Determine the (x, y) coordinate at the center of the cell enclosing the given text.  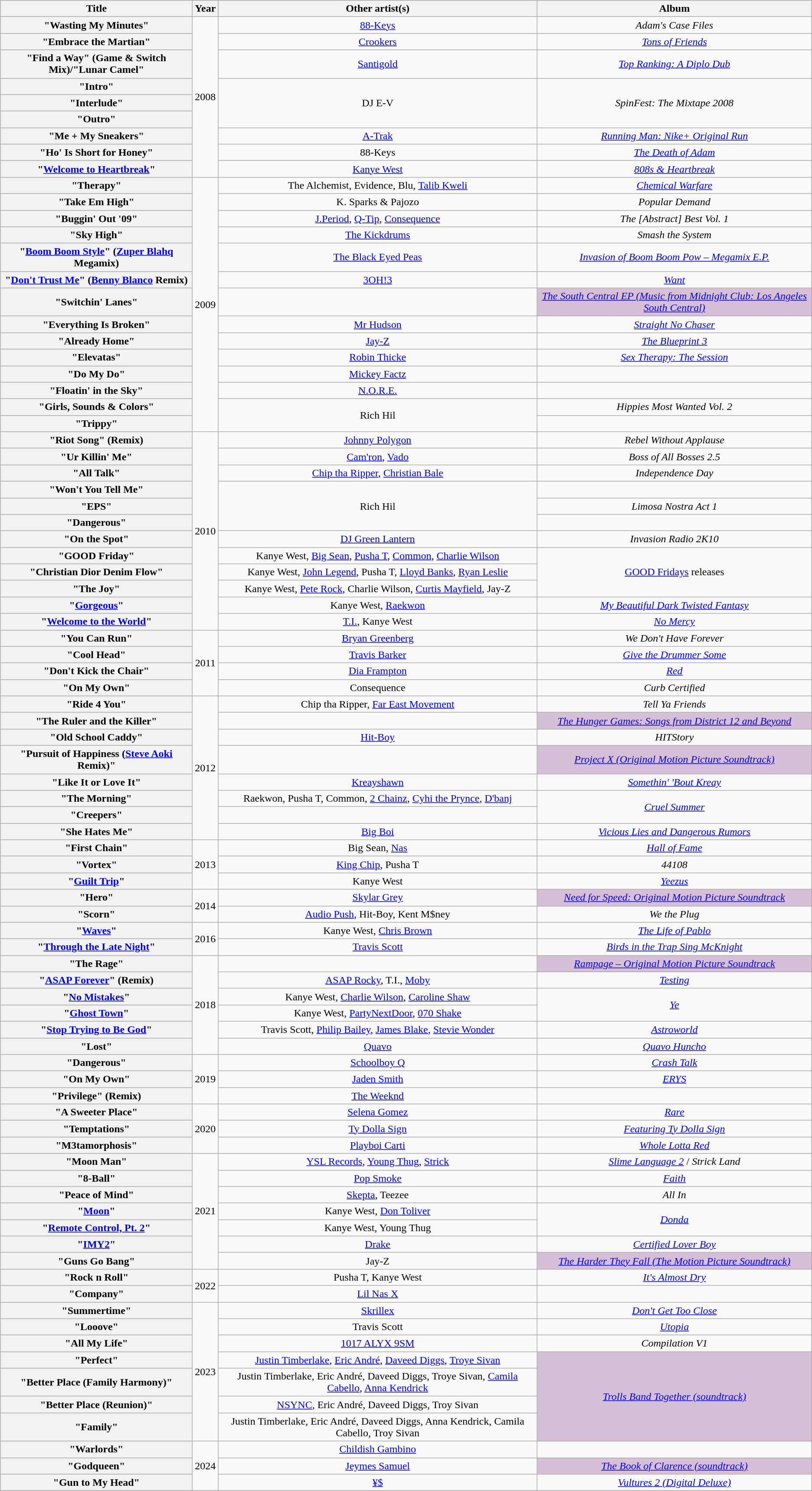
The Harder They Fall (The Motion Picture Soundtrack) (674, 1261)
"Take Em High" (96, 202)
"Cool Head" (96, 655)
Whole Lotta Red (674, 1145)
"The Rage" (96, 963)
"Interlude" (96, 103)
"Vortex" (96, 865)
Yeezus (674, 881)
"Warlords" (96, 1449)
2013 (206, 865)
"Better Place (Reunion)" (96, 1405)
Consequence (378, 688)
44108 (674, 865)
Smash the System (674, 235)
The Book of Clarence (soundtrack) (674, 1466)
"Therapy" (96, 185)
The Blueprint 3 (674, 341)
The Alchemist, Evidence, Blu, Talib Kweli (378, 185)
Faith (674, 1178)
K. Sparks & Pajozo (378, 202)
"The Morning" (96, 799)
"All My Life" (96, 1344)
"First Chain" (96, 848)
DJ Green Lantern (378, 539)
"Family" (96, 1427)
We the Plug (674, 914)
The Kickdrums (378, 235)
Big Sean, Nas (378, 848)
Give the Drummer Some (674, 655)
"Guns Go Bang" (96, 1261)
"The Joy" (96, 589)
Selena Gomez (378, 1112)
Robin Thicke (378, 357)
Title (96, 9)
"Don't Kick the Chair" (96, 671)
Schoolboy Q (378, 1063)
"Me + My Sneakers" (96, 136)
Top Ranking: A Diplo Dub (674, 64)
Featuring Ty Dolla Sign (674, 1129)
Astroworld (674, 1029)
2020 (206, 1129)
Bryan Greenberg (378, 638)
"On the Spot" (96, 539)
"Moon Man" (96, 1162)
Album (674, 9)
Justin Timberlake, Eric André, Daveed Diggs, Troye Sivan (378, 1360)
"Pursuit of Happiness (Steve Aoki Remix)" (96, 759)
Vicious Lies and Dangerous Rumors (674, 832)
"Through the Late Night" (96, 947)
J.Period, Q-Tip, Consequence (378, 218)
"Scorn" (96, 914)
"She Hates Me" (96, 832)
"Floatin' in the Sky" (96, 390)
Ty Dolla Sign (378, 1129)
Kanye West, Chris Brown (378, 931)
"M3tamorphosis" (96, 1145)
Utopia (674, 1327)
Want (674, 280)
"Intro" (96, 86)
The South Central EP (Music from Midnight Club: Los Angeles South Central) (674, 302)
"Ur Killin' Me" (96, 456)
Tons of Friends (674, 42)
"Creepers" (96, 815)
Kanye West, Big Sean, Pusha T, Common, Charlie Wilson (378, 556)
No Mercy (674, 622)
ERYS (674, 1079)
We Don't Have Forever (674, 638)
DJ E-V (378, 103)
The Hunger Games: Songs from District 12 and Beyond (674, 721)
Year (206, 9)
The Death of Adam (674, 152)
HITStory (674, 737)
Kanye West, John Legend, Pusha T, Lloyd Banks, Ryan Leslie (378, 572)
Kanye West, Young Thug (378, 1228)
Slime Language 2 / Strick Land (674, 1162)
"Girls, Sounds & Colors" (96, 407)
Invasion of Boom Boom Pow – Megamix E.P. (674, 258)
"Find a Way" (Game & Switch Mix)/"Lunar Camel" (96, 64)
"Rock n Roll" (96, 1277)
3OH!3 (378, 280)
"All Talk" (96, 473)
Jeymes Samuel (378, 1466)
Need for Speed: Original Motion Picture Soundtrack (674, 898)
Cruel Summer (674, 807)
2023 (206, 1372)
"Riot Song" (Remix) (96, 440)
"Summertime" (96, 1311)
"Stop Trying to Be God" (96, 1029)
Audio Push, Hit-Boy, Kent M$ney (378, 914)
"Do My Do" (96, 374)
Kanye West, Charlie Wilson, Caroline Shaw (378, 996)
Chip tha Ripper, Far East Movement (378, 704)
"Switchin' Lanes" (96, 302)
T.I., Kanye West (378, 622)
YSL Records, Young Thug, Strick (378, 1162)
Hippies Most Wanted Vol. 2 (674, 407)
Straight No Chaser (674, 324)
Playboi Carti (378, 1145)
Justin Timberlake, Eric André, Daveed Diggs, Anna Kendrick, Camila Cabello, Troy Sivan (378, 1427)
Popular Demand (674, 202)
Running Man: Nike+ Original Run (674, 136)
It's Almost Dry (674, 1277)
The Black Eyed Peas (378, 258)
2019 (206, 1079)
"Perfect" (96, 1360)
Skepta, Teezee (378, 1195)
"Privilege" (Remix) (96, 1096)
King Chip, Pusha T (378, 865)
Sex Therapy: The Session (674, 357)
"Buggin' Out '09" (96, 218)
"A Sweeter Place" (96, 1112)
Pusha T, Kanye West (378, 1277)
"Wasting My Minutes" (96, 25)
"Temptations" (96, 1129)
"ASAP Forever" (Remix) (96, 980)
2022 (206, 1285)
Kanye West, PartyNextDoor, 070 Shake (378, 1013)
Raekwon, Pusha T, Common, 2 Chainz, Cyhi the Prynce, D'banj (378, 799)
Compilation V1 (674, 1344)
Pop Smoke (378, 1178)
Independence Day (674, 473)
"No Mistakes" (96, 996)
"Ride 4 You" (96, 704)
"Elevatas" (96, 357)
Santigold (378, 64)
Chemical Warfare (674, 185)
Skylar Grey (378, 898)
Jaden Smith (378, 1079)
"IMY2" (96, 1244)
"Waves" (96, 931)
"Peace of Mind" (96, 1195)
Invasion Radio 2K10 (674, 539)
Dia Frampton (378, 671)
SpinFest: The Mixtape 2008 (674, 103)
"Boom Boom Style" (Zuper Blahq Megamix) (96, 258)
"Outro" (96, 119)
Project X (Original Motion Picture Soundtrack) (674, 759)
Mr Hudson (378, 324)
Kanye West, Raekwon (378, 605)
Somethin' 'Bout Kreay (674, 782)
The [Abstract] Best Vol. 1 (674, 218)
"Remote Control, Pt. 2" (96, 1228)
"Won't You Tell Me" (96, 489)
All In (674, 1195)
Hit-Boy (378, 737)
Lil Nas X (378, 1294)
Limosa Nostra Act 1 (674, 506)
"Lost" (96, 1046)
Skrillex (378, 1311)
The Life of Pablo (674, 931)
"Godqueen" (96, 1466)
"GOOD Friday" (96, 556)
2024 (206, 1466)
808s & Heartbreak (674, 169)
"Gorgeous" (96, 605)
"Looove" (96, 1327)
"EPS" (96, 506)
Kanye West, Pete Rock, Charlie Wilson, Curtis Mayfield, Jay-Z (378, 589)
"Guilt Trip" (96, 881)
Mickey Factz (378, 374)
Other artist(s) (378, 9)
NSYNC, Eric André, Daveed Diggs, Troy Sivan (378, 1405)
Drake (378, 1244)
"Hero" (96, 898)
2010 (206, 531)
"Better Place (Family Harmony)" (96, 1382)
"Ho' Is Short for Honey" (96, 152)
"Welcome to Heartbreak" (96, 169)
Ye (674, 1005)
Kanye West, Don Toliver (378, 1211)
Childish Gambino (378, 1449)
Justin Timberlake, Eric André, Daveed Diggs, Troye Sivan, Camila Cabello, Anna Kendrick (378, 1382)
Cam'ron, Vado (378, 456)
"Welcome to the World" (96, 622)
Quavo Huncho (674, 1046)
"The Ruler and the Killer" (96, 721)
"Like It or Love It" (96, 782)
Travis Barker (378, 655)
The Weeknd (378, 1096)
"Sky High" (96, 235)
"Don't Trust Me" (Benny Blanco Remix) (96, 280)
"Embrace the Martian" (96, 42)
"Moon" (96, 1211)
2011 (206, 663)
Donda (674, 1219)
"Company" (96, 1294)
Johnny Polygon (378, 440)
2018 (206, 1005)
N.O.R.E. (378, 390)
Rampage – Original Motion Picture Soundtrack (674, 963)
Crookers (378, 42)
1017 ALYX 9SM (378, 1344)
"You Can Run" (96, 638)
Testing (674, 980)
Certified Lover Boy (674, 1244)
Birds in the Trap Sing McKnight (674, 947)
Travis Scott, Philip Bailey, James Blake, Stevie Wonder (378, 1029)
Boss of All Bosses 2.5 (674, 456)
Trolls Band Together (soundtrack) (674, 1396)
Red (674, 671)
"Everything Is Broken" (96, 324)
Rebel Without Applause (674, 440)
GOOD Fridays releases (674, 572)
"Old School Caddy" (96, 737)
Hall of Fame (674, 848)
Rare (674, 1112)
"Trippy" (96, 423)
2012 (206, 768)
2014 (206, 906)
2009 (206, 305)
Chip tha Ripper, Christian Bale (378, 473)
A-Trak (378, 136)
Curb Certified (674, 688)
Quavo (378, 1046)
Adam's Case Files (674, 25)
"Already Home" (96, 341)
2016 (206, 939)
Vultures 2 (Digital Deluxe) (674, 1482)
Don't Get Too Close (674, 1311)
ASAP Rocky, T.I., Moby (378, 980)
Big Boi (378, 832)
2008 (206, 97)
"8-Ball" (96, 1178)
My Beautiful Dark Twisted Fantasy (674, 605)
"Ghost Town" (96, 1013)
Tell Ya Friends (674, 704)
"Gun to My Head" (96, 1482)
Crash Talk (674, 1063)
"Christian Dior Denim Flow" (96, 572)
¥$ (378, 1482)
2021 (206, 1211)
Kreayshawn (378, 782)
